Return the (x, y) coordinate for the center point of the cell that contains the specified text.  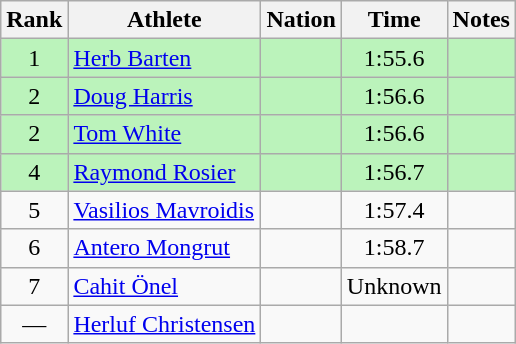
Unknown (394, 286)
Herb Barten (164, 58)
1 (34, 58)
Nation (301, 20)
Tom White (164, 134)
Doug Harris (164, 96)
1:55.6 (394, 58)
Time (394, 20)
6 (34, 248)
7 (34, 286)
— (34, 324)
Raymond Rosier (164, 172)
Athlete (164, 20)
Notes (481, 20)
1:58.7 (394, 248)
5 (34, 210)
Rank (34, 20)
Vasilios Mavroidis (164, 210)
4 (34, 172)
1:56.7 (394, 172)
Antero Mongrut (164, 248)
1:57.4 (394, 210)
Cahit Önel (164, 286)
Herluf Christensen (164, 324)
